Provide the (X, Y) coordinate of the cell's center where the given text is located.  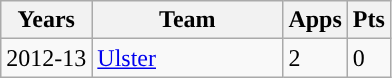
Ulster (188, 58)
2 (315, 58)
Years (46, 20)
2012-13 (46, 58)
Team (188, 20)
0 (368, 58)
Pts (368, 20)
Apps (315, 20)
